Return [x, y] of the center of cell containing provided text 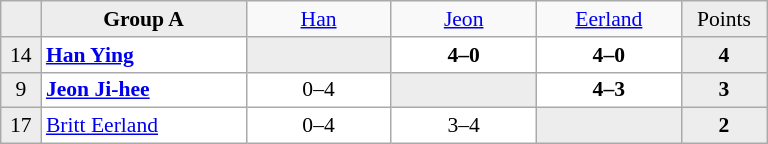
14 [21, 55]
9 [21, 90]
2 [724, 126]
Jeon Ji-hee [144, 90]
4 [724, 55]
Jeon [464, 19]
Han Ying [144, 55]
17 [21, 126]
4–3 [608, 90]
Han [318, 19]
Eerland [608, 19]
Britt Eerland [144, 126]
3 [724, 90]
Points [724, 19]
Group A [144, 19]
3–4 [464, 126]
